Output the [X, Y] coordinate of the center of the cell containing the given text.  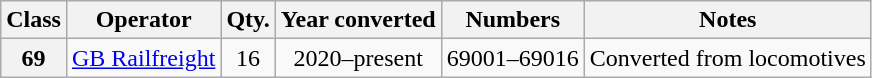
Operator [143, 20]
69 [34, 58]
2020–present [358, 58]
16 [248, 58]
Qty. [248, 20]
Numbers [512, 20]
69001–69016 [512, 58]
Class [34, 20]
GB Railfreight [143, 58]
Notes [728, 20]
Year converted [358, 20]
Converted from locomotives [728, 58]
